Pinpoint the cell where the given text exists, returning its [X, Y] midpoint coordinate. 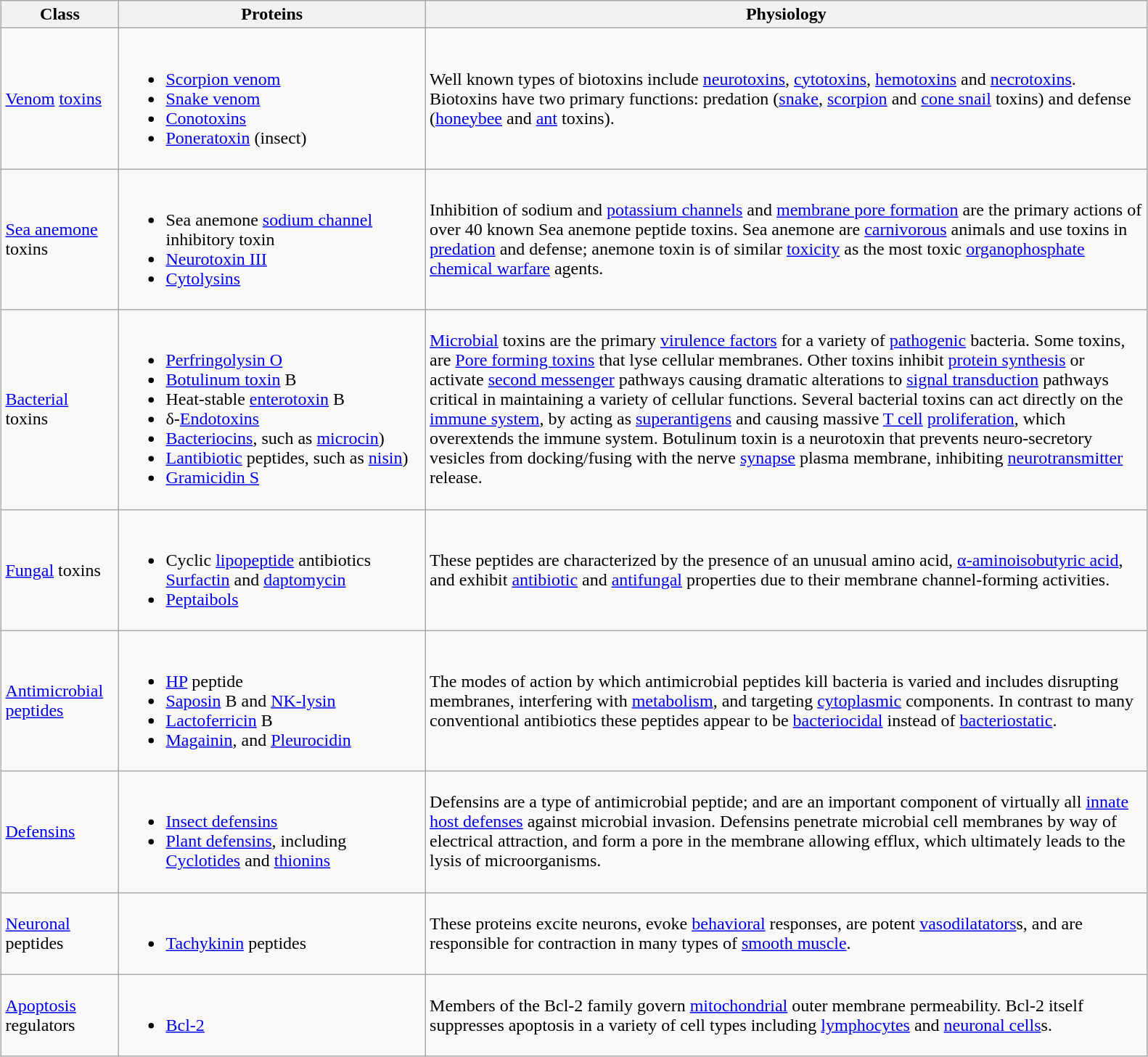
Fungal toxins [60, 570]
Tachykinin peptides [272, 933]
Defensins [60, 831]
Venom toxins [60, 99]
Neuronal peptides [60, 933]
HP peptideSaposin B and NK-lysinLactoferricin BMagainin, and Pleurocidin [272, 701]
Class [60, 15]
Proteins [272, 15]
Perfringolysin OBotulinum toxin BHeat-stable enterotoxin Bδ-EndotoxinsBacteriocins, such as microcin)Lantibiotic peptides, such as nisin)Gramicidin S [272, 409]
Apoptosis regulators [60, 1016]
Antimicrobial peptides [60, 701]
Bacterial toxins [60, 409]
Physiology [787, 15]
Cyclic lipopeptide antibiotics Surfactin and daptomycinPeptaibols [272, 570]
Bcl-2 [272, 1016]
Scorpion venomSnake venomConotoxinsPoneratoxin (insect) [272, 99]
Sea anemone toxins [60, 239]
Insect defensinsPlant defensins, including Cyclotides and thionins [272, 831]
Sea anemone sodium channel inhibitory toxinNeurotoxin IIICytolysins [272, 239]
